For the text-containing cell, return its midpoint in (X, Y) coordinate format. 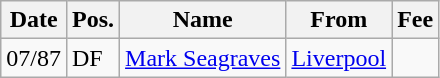
Liverpool (339, 58)
DF (92, 58)
07/87 (34, 58)
Date (34, 20)
Mark Seagraves (203, 58)
From (339, 20)
Fee (416, 20)
Name (203, 20)
Pos. (92, 20)
